Detect which cell encompasses the target text, then output its [X, Y] center coordinate. 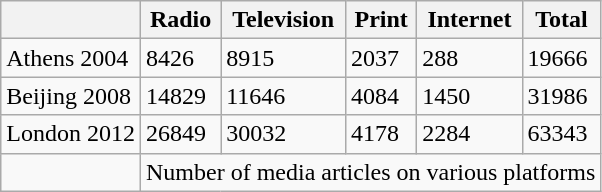
Radio [180, 20]
Total [562, 20]
288 [470, 58]
4178 [382, 134]
2284 [470, 134]
2037 [382, 58]
Internet [470, 20]
Number of media articles on various platforms [370, 172]
11646 [284, 96]
31986 [562, 96]
14829 [180, 96]
Beijing 2008 [71, 96]
8915 [284, 58]
4084 [382, 96]
63343 [562, 134]
Athens 2004 [71, 58]
19666 [562, 58]
Print [382, 20]
London 2012 [71, 134]
Television [284, 20]
26849 [180, 134]
8426 [180, 58]
30032 [284, 134]
1450 [470, 96]
